Search for the cell housing the specified text and yield its (X, Y) center coordinate. 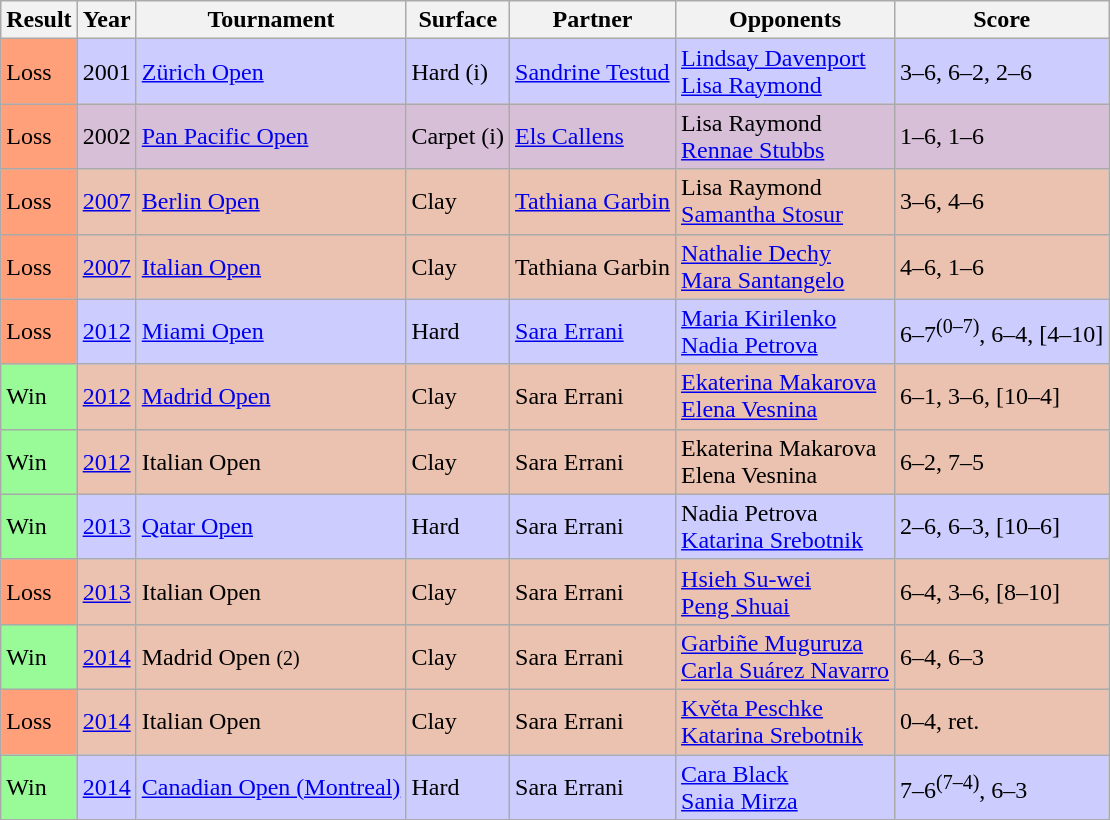
Hsieh Su-wei Peng Shuai (786, 592)
Cara Black Sania Mirza (786, 786)
Miami Open (271, 332)
Garbiñe Muguruza Carla Suárez Navarro (786, 656)
2001 (106, 72)
6–2, 7–5 (1001, 462)
6–7(0–7), 6–4, [4–10] (1001, 332)
Partner (593, 20)
6–4, 3–6, [8–10] (1001, 592)
1–6, 1–6 (1001, 136)
Opponents (786, 20)
Tournament (271, 20)
4–6, 1–6 (1001, 266)
Nathalie Dechy Mara Santangelo (786, 266)
Nadia Petrova Katarina Srebotnik (786, 526)
Els Callens (593, 136)
0–4, ret. (1001, 722)
Berlin Open (271, 202)
Lisa Raymond Rennae Stubbs (786, 136)
Sandrine Testud (593, 72)
Hard (i) (458, 72)
Zürich Open (271, 72)
Květa Peschke Katarina Srebotnik (786, 722)
Score (1001, 20)
Result (39, 20)
Pan Pacific Open (271, 136)
Lindsay Davenport Lisa Raymond (786, 72)
2002 (106, 136)
Carpet (i) (458, 136)
Surface (458, 20)
6–4, 6–3 (1001, 656)
Madrid Open (2) (271, 656)
Canadian Open (Montreal) (271, 786)
3–6, 6–2, 2–6 (1001, 72)
6–1, 3–6, [10–4] (1001, 396)
Qatar Open (271, 526)
7–6(7–4), 6–3 (1001, 786)
Maria Kirilenko Nadia Petrova (786, 332)
3–6, 4–6 (1001, 202)
Madrid Open (271, 396)
Lisa Raymond Samantha Stosur (786, 202)
2–6, 6–3, [10–6] (1001, 526)
Year (106, 20)
